Return the [X, Y] coordinate for the center point of the cell that contains the specified text.  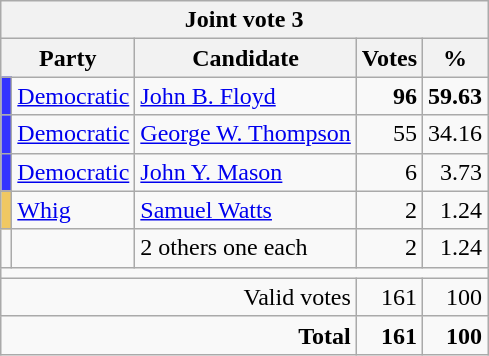
3.73 [456, 172]
Party [68, 58]
59.63 [456, 96]
Total [179, 335]
Candidate [246, 58]
George W. Thompson [246, 134]
Samuel Watts [246, 210]
55 [389, 134]
34.16 [456, 134]
2 others one each [246, 248]
Votes [389, 58]
John B. Floyd [246, 96]
John Y. Mason [246, 172]
Whig [74, 210]
% [456, 58]
96 [389, 96]
6 [389, 172]
Joint vote 3 [244, 20]
Valid votes [179, 297]
